Extract the [X, Y] coordinate from the center of the cell holding the provided text.  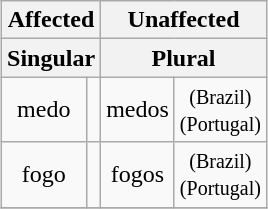
Unaffected [184, 20]
Plural [184, 58]
fogos [138, 174]
medo [44, 110]
Affected [52, 20]
medos [138, 110]
fogo [44, 174]
Singular [52, 58]
